Determine the [X, Y] coordinate at the center of the cell enclosing the given text.  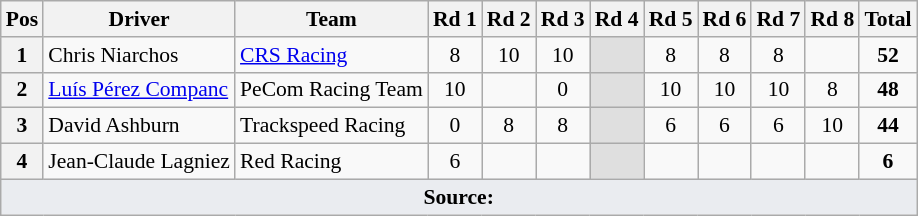
52 [888, 55]
Rd 5 [671, 19]
Total [888, 19]
48 [888, 90]
Rd 2 [509, 19]
Rd 4 [617, 19]
4 [22, 162]
CRS Racing [332, 55]
David Ashburn [139, 126]
Rd 6 [725, 19]
Chris Niarchos [139, 55]
3 [22, 126]
Rd 8 [832, 19]
Red Racing [332, 162]
Jean-Claude Lagniez [139, 162]
Rd 3 [563, 19]
2 [22, 90]
1 [22, 55]
Rd 7 [778, 19]
44 [888, 126]
PeCom Racing Team [332, 90]
Team [332, 19]
Luís Pérez Companc [139, 90]
Driver [139, 19]
Rd 1 [455, 19]
Source: [459, 197]
Trackspeed Racing [332, 126]
Pos [22, 19]
